Find where the given text appears and provide that cell's center as [x, y] coordinate. 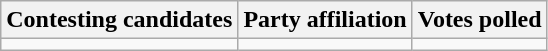
Contesting candidates [120, 20]
Votes polled [480, 20]
Party affiliation [325, 20]
